Scan for the cell matching the given text and deliver its [x, y] coordinate at center. 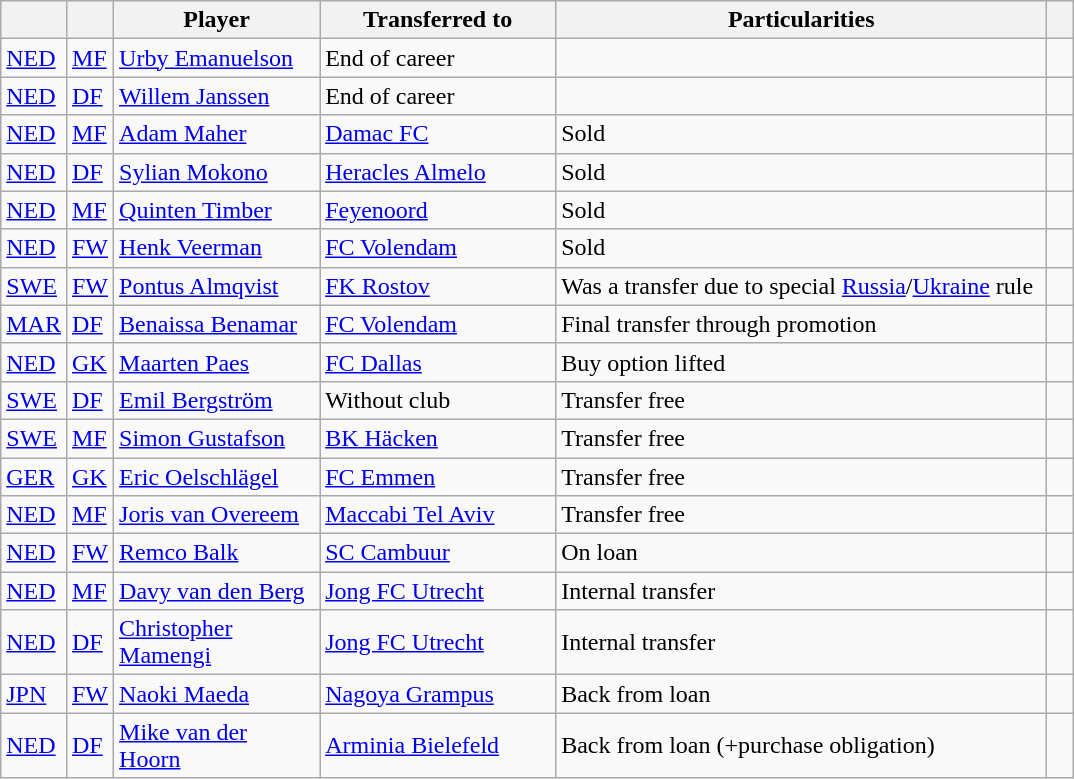
Joris van Overeem [217, 515]
Buy option lifted [802, 362]
Back from loan [802, 694]
Particularities [802, 20]
Eric Oelschlägel [217, 477]
Maccabi Tel Aviv [438, 515]
Christopher Mamengi [217, 642]
Was a transfer due to special Russia/Ukraine rule [802, 286]
Back from loan (+purchase obligation) [802, 746]
Maarten Paes [217, 362]
Mike van der Hoorn [217, 746]
Adam Maher [217, 134]
Without club [438, 400]
Simon Gustafson [217, 438]
Henk Veerman [217, 248]
SC Cambuur [438, 553]
Feyenoord [438, 210]
Nagoya Grampus [438, 694]
Sylian Mokono [217, 172]
Davy van den Berg [217, 591]
BK Häcken [438, 438]
On loan [802, 553]
JPN [34, 694]
Transferred to [438, 20]
Willem Janssen [217, 96]
Player [217, 20]
Pontus Almqvist [217, 286]
FC Dallas [438, 362]
Urby Emanuelson [217, 58]
FK Rostov [438, 286]
FC Emmen [438, 477]
Benaissa Benamar [217, 324]
Final transfer through promotion [802, 324]
Damac FC [438, 134]
GER [34, 477]
Emil Bergström [217, 400]
Heracles Almelo [438, 172]
MAR [34, 324]
Remco Balk [217, 553]
Naoki Maeda [217, 694]
Quinten Timber [217, 210]
Arminia Bielefeld [438, 746]
